Capture the cell that displays the provided text and extract its [x, y] central coordinate. 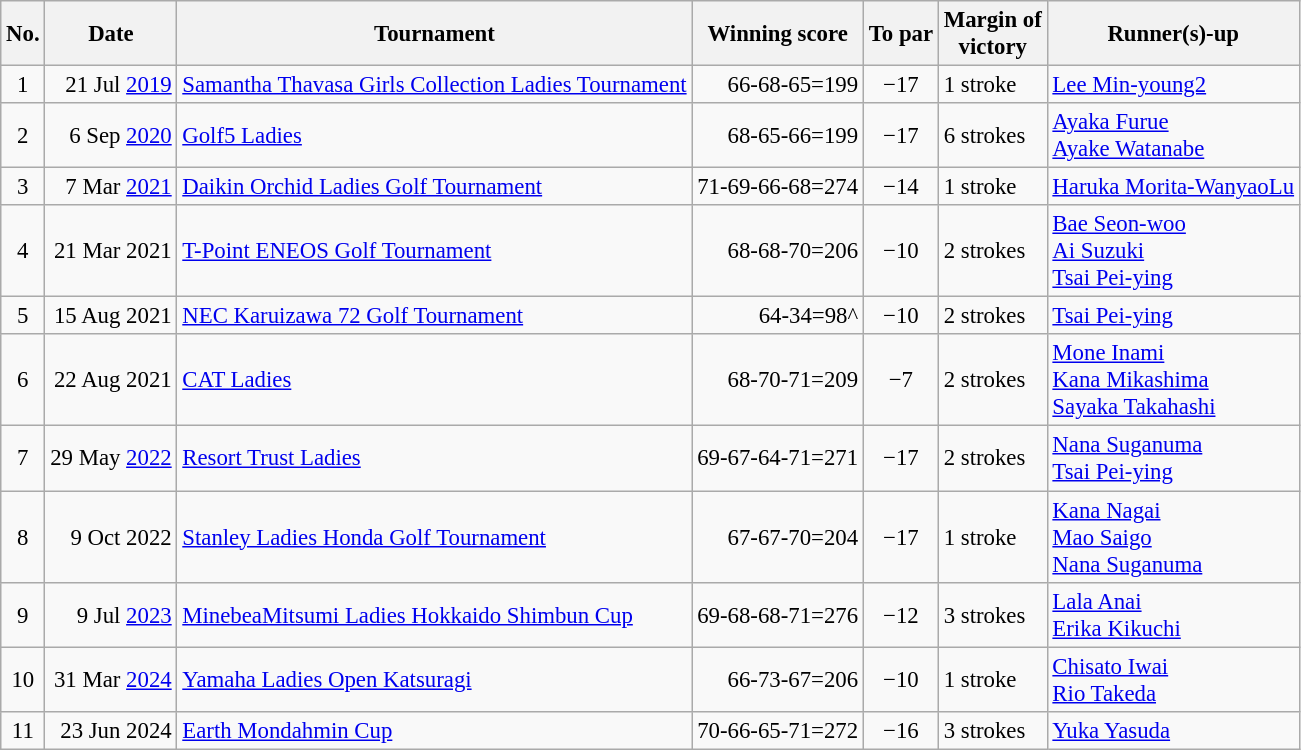
Nana Suganuma Tsai Pei-ying [1173, 458]
21 Mar 2021 [111, 251]
7 Mar 2021 [111, 187]
No. [23, 34]
9 Oct 2022 [111, 537]
9 Jul 2023 [111, 614]
Runner(s)-up [1173, 34]
66-73-67=206 [778, 680]
71-69-66-68=274 [778, 187]
Date [111, 34]
23 Jun 2024 [111, 730]
Kana Nagai Mao Saigo Nana Suganuma [1173, 537]
6 strokes [992, 136]
31 Mar 2024 [111, 680]
Stanley Ladies Honda Golf Tournament [434, 537]
68-70-71=209 [778, 380]
29 May 2022 [111, 458]
69-68-68-71=276 [778, 614]
67-67-70=204 [778, 537]
Daikin Orchid Ladies Golf Tournament [434, 187]
21 Jul 2019 [111, 85]
22 Aug 2021 [111, 380]
−14 [900, 187]
3 [23, 187]
−16 [900, 730]
T-Point ENEOS Golf Tournament [434, 251]
69-67-64-71=271 [778, 458]
1 [23, 85]
Yamaha Ladies Open Katsuragi [434, 680]
−12 [900, 614]
Yuka Yasuda [1173, 730]
70-66-65-71=272 [778, 730]
9 [23, 614]
CAT Ladies [434, 380]
Tsai Pei-ying [1173, 316]
Samantha Thavasa Girls Collection Ladies Tournament [434, 85]
NEC Karuizawa 72 Golf Tournament [434, 316]
Winning score [778, 34]
6 [23, 380]
2 [23, 136]
66-68-65=199 [778, 85]
Margin ofvictory [992, 34]
11 [23, 730]
Ayaka Furue Ayake Watanabe [1173, 136]
Lala Anai Erika Kikuchi [1173, 614]
−7 [900, 380]
Golf5 Ladies [434, 136]
To par [900, 34]
Haruka Morita-WanyaoLu [1173, 187]
Resort Trust Ladies [434, 458]
10 [23, 680]
5 [23, 316]
4 [23, 251]
7 [23, 458]
Earth Mondahmin Cup [434, 730]
Lee Min-young2 [1173, 85]
Mone Inami Kana Mikashima Sayaka Takahashi [1173, 380]
6 Sep 2020 [111, 136]
64-34=98^ [778, 316]
8 [23, 537]
Chisato Iwai Rio Takeda [1173, 680]
Tournament [434, 34]
68-65-66=199 [778, 136]
MinebeaMitsumi Ladies Hokkaido Shimbun Cup [434, 614]
68-68-70=206 [778, 251]
Bae Seon-woo Ai Suzuki Tsai Pei-ying [1173, 251]
15 Aug 2021 [111, 316]
